Search for the cell housing the specified text and yield its [x, y] center coordinate. 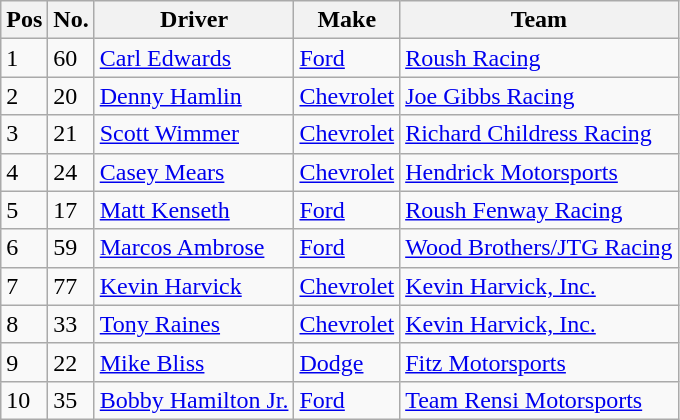
21 [71, 134]
Pos [24, 20]
Make [347, 20]
Kevin Harvick [194, 286]
Tony Raines [194, 324]
60 [71, 58]
Hendrick Motorsports [539, 172]
17 [71, 210]
Marcos Ambrose [194, 248]
6 [24, 248]
Fitz Motorsports [539, 362]
4 [24, 172]
24 [71, 172]
Team Rensi Motorsports [539, 400]
Dodge [347, 362]
No. [71, 20]
Roush Fenway Racing [539, 210]
8 [24, 324]
Casey Mears [194, 172]
3 [24, 134]
9 [24, 362]
Bobby Hamilton Jr. [194, 400]
1 [24, 58]
5 [24, 210]
Carl Edwards [194, 58]
7 [24, 286]
Mike Bliss [194, 362]
Richard Childress Racing [539, 134]
Scott Wimmer [194, 134]
22 [71, 362]
33 [71, 324]
Team [539, 20]
20 [71, 96]
Wood Brothers/JTG Racing [539, 248]
Driver [194, 20]
2 [24, 96]
Joe Gibbs Racing [539, 96]
Roush Racing [539, 58]
59 [71, 248]
77 [71, 286]
Matt Kenseth [194, 210]
10 [24, 400]
Denny Hamlin [194, 96]
35 [71, 400]
